Find where the given text appears and provide that cell's center as [X, Y] coordinate. 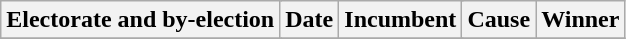
Cause [499, 20]
Winner [580, 20]
Electorate and by-election [140, 20]
Date [310, 20]
Incumbent [400, 20]
